Identify which cell holds the provided text, then report its [X, Y] central coordinate. 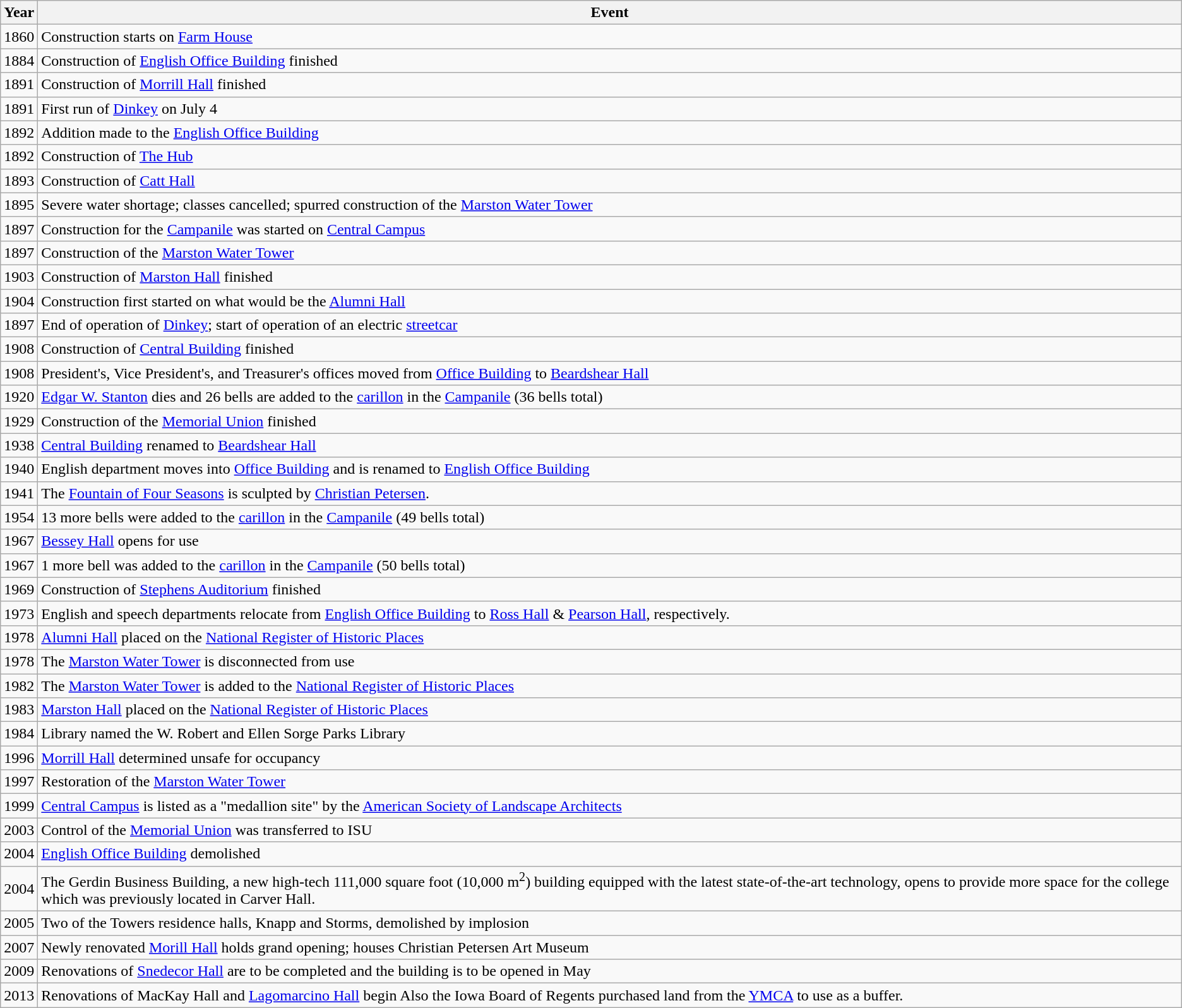
Newly renovated Morill Hall holds grand opening; houses Christian Petersen Art Museum [610, 947]
1984 [19, 734]
1903 [19, 277]
Library named the W. Robert and Ellen Sorge Parks Library [610, 734]
Renovations of Snedecor Hall are to be completed and the building is to be opened in May [610, 971]
Construction of the Memorial Union finished [610, 421]
Construction of Central Building finished [610, 349]
1860 [19, 37]
1895 [19, 205]
Construction of Morrill Hall finished [610, 85]
1929 [19, 421]
2007 [19, 947]
1973 [19, 613]
2009 [19, 971]
1996 [19, 758]
The Marston Water Tower is added to the National Register of Historic Places [610, 685]
1938 [19, 445]
Central Campus is listed as a "medallion site" by the American Society of Landscape Architects [610, 806]
The Fountain of Four Seasons is sculpted by Christian Petersen. [610, 493]
1904 [19, 301]
1940 [19, 469]
Restoration of the Marston Water Tower [610, 782]
1999 [19, 806]
Construction of Catt Hall [610, 181]
Two of the Towers residence halls, Knapp and Storms, demolished by implosion [610, 923]
Bessey Hall opens for use [610, 541]
Renovations of MacKay Hall and Lagomarcino Hall begin Also the Iowa Board of Regents purchased land from the YMCA to use as a buffer. [610, 995]
Alumni Hall placed on the National Register of Historic Places [610, 637]
Marston Hall placed on the National Register of Historic Places [610, 710]
Construction starts on Farm House [610, 37]
Severe water shortage; classes cancelled; spurred construction of the Marston Water Tower [610, 205]
Central Building renamed to Beardshear Hall [610, 445]
English department moves into Office Building and is renamed to English Office Building [610, 469]
English Office Building demolished [610, 854]
English and speech departments relocate from English Office Building to Ross Hall & Pearson Hall, respectively. [610, 613]
2005 [19, 923]
Edgar W. Stanton dies and 26 bells are added to the carillon in the Campanile (36 bells total) [610, 397]
The Marston Water Tower is disconnected from use [610, 661]
1941 [19, 493]
Construction of Marston Hall finished [610, 277]
President's, Vice President's, and Treasurer's offices moved from Office Building to Beardshear Hall [610, 373]
Addition made to the English Office Building [610, 133]
Construction of Stephens Auditorium finished [610, 589]
13 more bells were added to the carillon in the Campanile (49 bells total) [610, 517]
Construction of the Marston Water Tower [610, 253]
1982 [19, 685]
1884 [19, 61]
End of operation of Dinkey; start of operation of an electric streetcar [610, 325]
2003 [19, 830]
1997 [19, 782]
Construction of English Office Building finished [610, 61]
Construction first started on what would be the Alumni Hall [610, 301]
1920 [19, 397]
2013 [19, 995]
1954 [19, 517]
1983 [19, 710]
First run of Dinkey on July 4 [610, 109]
Year [19, 13]
Event [610, 13]
Construction for the Campanile was started on Central Campus [610, 229]
1969 [19, 589]
Construction of The Hub [610, 157]
1893 [19, 181]
Morrill Hall determined unsafe for occupancy [610, 758]
1 more bell was added to the carillon in the Campanile (50 bells total) [610, 565]
Control of the Memorial Union was transferred to ISU [610, 830]
